Find where the given text appears and provide that cell's center as [x, y] coordinate. 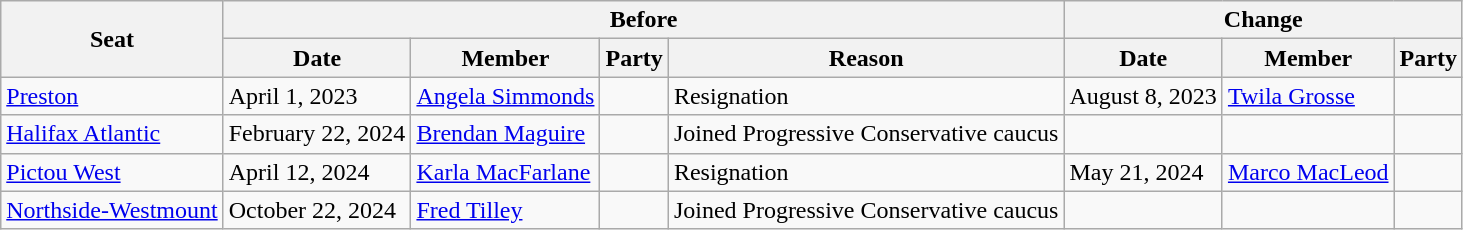
Angela Simmonds [506, 96]
August 8, 2023 [1143, 96]
Brendan Maguire [506, 134]
October 22, 2024 [317, 210]
Halifax Atlantic [112, 134]
Twila Grosse [1308, 96]
Reason [866, 58]
Marco MacLeod [1308, 172]
Seat [112, 39]
Northside-Westmount [112, 210]
April 1, 2023 [317, 96]
May 21, 2024 [1143, 172]
Fred Tilley [506, 210]
Preston [112, 96]
April 12, 2024 [317, 172]
Pictou West [112, 172]
February 22, 2024 [317, 134]
Karla MacFarlane [506, 172]
Before [644, 20]
Change [1263, 20]
